Return (X, Y) of the center of cell containing provided text 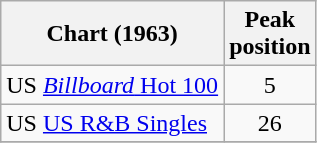
Chart (1963) (112, 34)
US Billboard Hot 100 (112, 85)
US US R&B Singles (112, 123)
26 (270, 123)
Peakposition (270, 34)
5 (270, 85)
